Extract the [x, y] coordinate from the center of the cell holding the provided text.  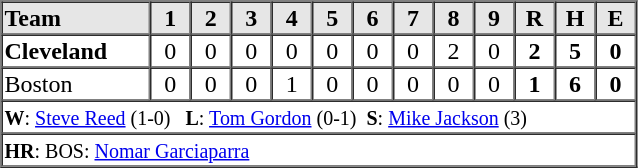
H [575, 18]
Cleveland [76, 50]
HR: BOS: Nomar Garciaparra [319, 150]
R [534, 18]
8 [453, 18]
7 [413, 18]
W: Steve Reed (1-0) L: Tom Gordon (0-1) S: Mike Jackson (3) [319, 116]
9 [494, 18]
4 [291, 18]
3 [251, 18]
Boston [76, 84]
E [616, 18]
Team [76, 18]
